Identify which cell holds the provided text, then report its (X, Y) central coordinate. 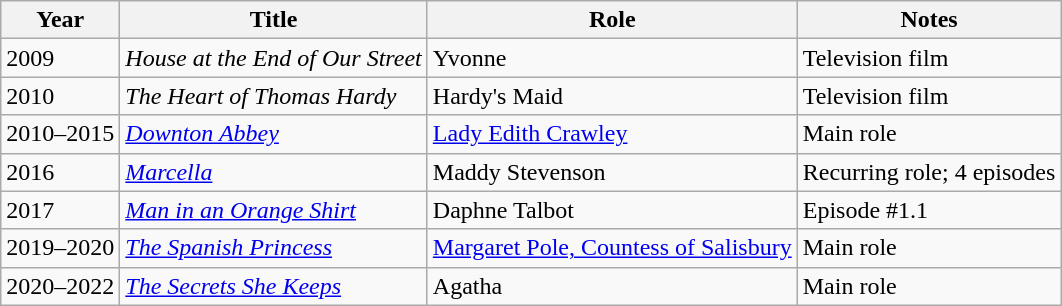
2019–2020 (60, 248)
Agatha (612, 286)
Yvonne (612, 58)
2020–2022 (60, 286)
Role (612, 20)
Marcella (274, 172)
2010 (60, 96)
The Heart of Thomas Hardy (274, 96)
Notes (929, 20)
2010–2015 (60, 134)
The Spanish Princess (274, 248)
Man in an Orange Shirt (274, 210)
Title (274, 20)
Recurring role; 4 episodes (929, 172)
2016 (60, 172)
Margaret Pole, Countess of Salisbury (612, 248)
Hardy's Maid (612, 96)
Year (60, 20)
Maddy Stevenson (612, 172)
The Secrets She Keeps (274, 286)
2009 (60, 58)
Downton Abbey (274, 134)
House at the End of Our Street (274, 58)
Lady Edith Crawley (612, 134)
2017 (60, 210)
Episode #1.1 (929, 210)
Daphne Talbot (612, 210)
